Search for the cell housing the specified text and yield its [X, Y] center coordinate. 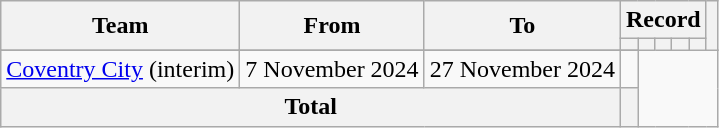
7 November 2024 [332, 69]
Total [311, 107]
27 November 2024 [522, 69]
To [522, 26]
From [332, 26]
Coventry City (interim) [120, 69]
Record [664, 20]
Team [120, 26]
